Capture the cell that displays the provided text and extract its (x, y) central coordinate. 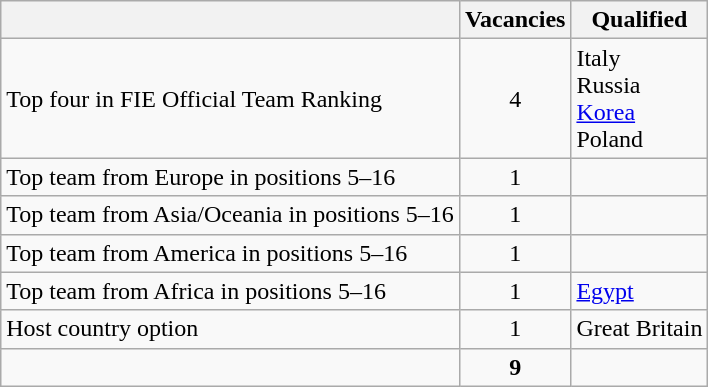
Top team from Europe in positions 5–16 (230, 177)
Qualified (640, 20)
Top team from America in positions 5–16 (230, 253)
Host country option (230, 329)
Vacancies (515, 20)
Egypt (640, 291)
4 (515, 98)
9 (515, 367)
Great Britain (640, 329)
Top team from Africa in positions 5–16 (230, 291)
Top four in FIE Official Team Ranking (230, 98)
Top team from Asia/Oceania in positions 5–16 (230, 215)
Italy Russia Korea Poland (640, 98)
